From the cell containing the given text, extract its center point as (x, y) coordinate. 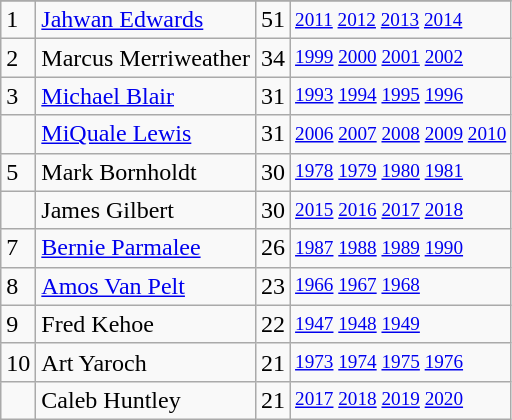
Fred Kehoe (146, 324)
23 (272, 286)
26 (272, 248)
Jahwan Edwards (146, 20)
3 (18, 96)
Art Yaroch (146, 362)
34 (272, 58)
7 (18, 248)
51 (272, 20)
22 (272, 324)
1999 2000 2001 2002 (401, 58)
1987 1988 1989 1990 (401, 248)
1978 1979 1980 1981 (401, 172)
1966 1967 1968 (401, 286)
Bernie Parmalee (146, 248)
2015 2016 2017 2018 (401, 210)
1973 1974 1975 1976 (401, 362)
Marcus Merriweather (146, 58)
5 (18, 172)
10 (18, 362)
2017 2018 2019 2020 (401, 400)
2006 2007 2008 2009 2010 (401, 134)
1993 1994 1995 1996 (401, 96)
9 (18, 324)
Mark Bornholdt (146, 172)
James Gilbert (146, 210)
Caleb Huntley (146, 400)
Amos Van Pelt (146, 286)
Michael Blair (146, 96)
2011 2012 2013 2014 (401, 20)
1 (18, 20)
MiQuale Lewis (146, 134)
8 (18, 286)
2 (18, 58)
1947 1948 1949 (401, 324)
